Detect which cell encompasses the target text, then output its [x, y] center coordinate. 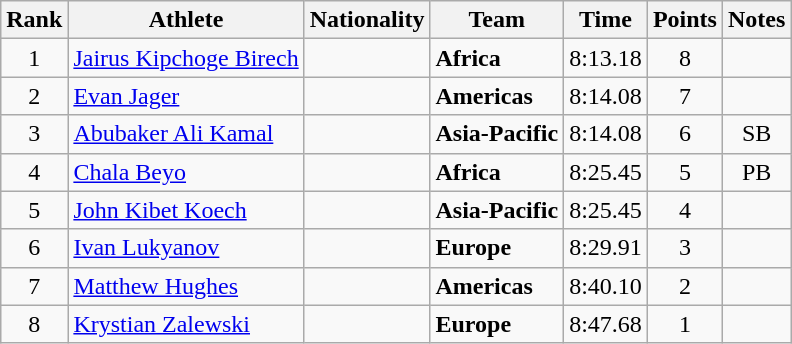
Matthew Hughes [186, 286]
Notes [756, 20]
Evan Jager [186, 96]
8:47.68 [606, 324]
Time [606, 20]
SB [756, 134]
Rank [34, 20]
Nationality [367, 20]
Team [497, 20]
Abubaker Ali Kamal [186, 134]
Jairus Kipchoge Birech [186, 58]
John Kibet Koech [186, 210]
Athlete [186, 20]
8:29.91 [606, 248]
8:40.10 [606, 286]
8:13.18 [606, 58]
PB [756, 172]
Points [684, 20]
Chala Beyo [186, 172]
Ivan Lukyanov [186, 248]
Krystian Zalewski [186, 324]
